Pinpoint the cell where the given text exists, returning its (x, y) midpoint coordinate. 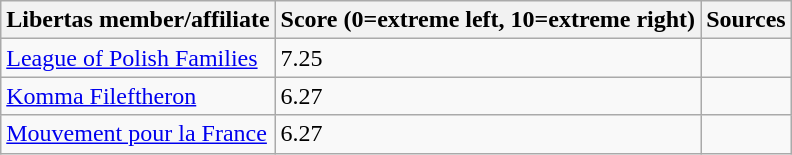
Mouvement pour la France (138, 134)
7.25 (488, 58)
Score (0=extreme left, 10=extreme right) (488, 20)
Libertas member/affiliate (138, 20)
League of Polish Families (138, 58)
Sources (746, 20)
Komma Fileftheron (138, 96)
